For the text-containing cell, return its midpoint in (X, Y) coordinate format. 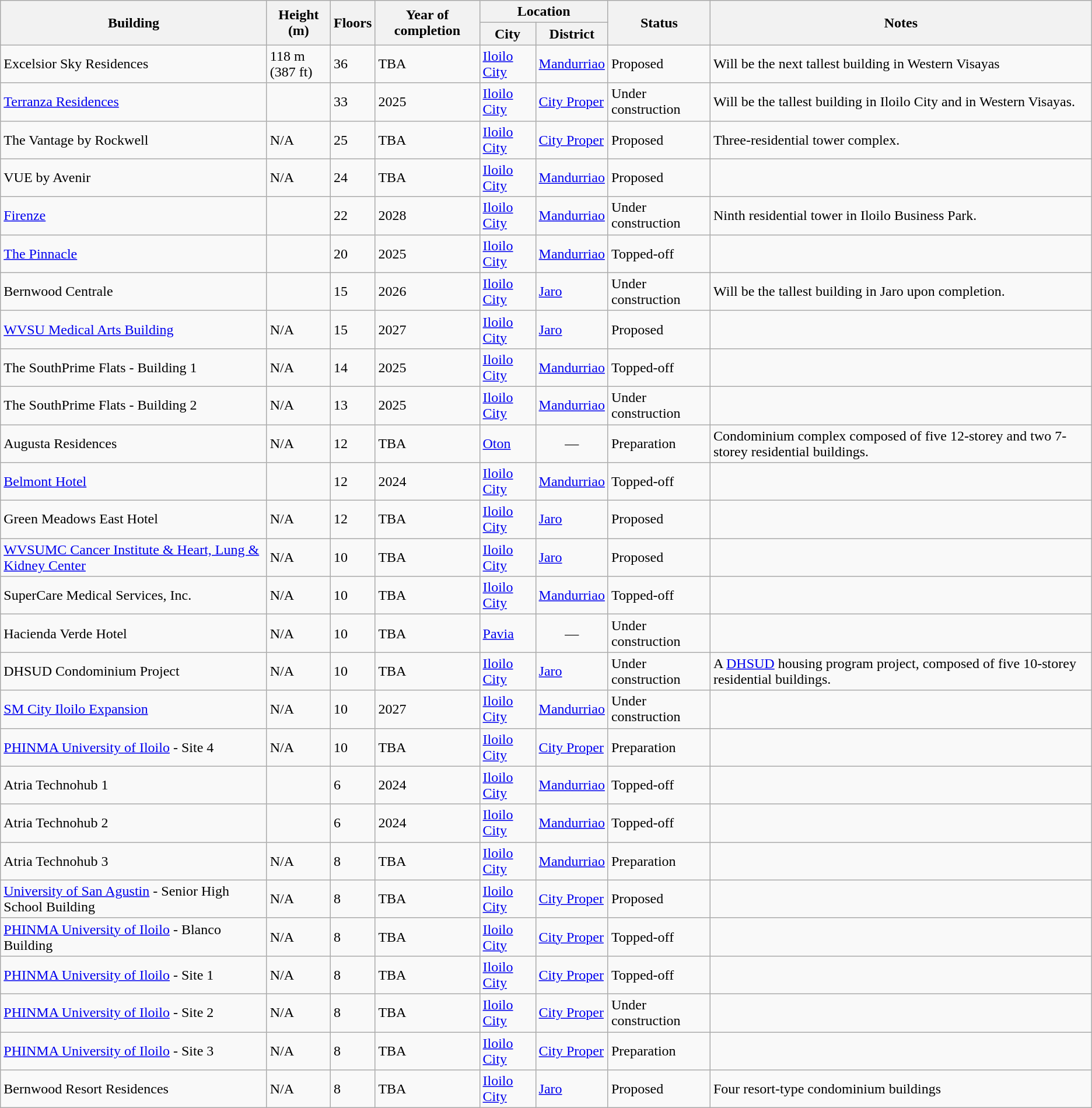
WVSUMC Cancer Institute & Heart, Lung & Kidney Center (134, 558)
Atria Technohub 3 (134, 861)
Green Meadows East Hotel (134, 519)
VUE by Avenir (134, 177)
20 (353, 253)
The Pinnacle (134, 253)
Will be the tallest building in Iloilo City and in Western Visayas. (901, 102)
Height (m) (299, 23)
13 (353, 405)
Bernwood Resort Residences (134, 1089)
22 (353, 216)
PHINMA University of Iloilo - Site 1 (134, 974)
Year of completion (427, 23)
PHINMA University of Iloilo - Site 3 (134, 1050)
SM City Iloilo Expansion (134, 709)
Notes (901, 23)
A DHSUD housing program project, composed of five 10-storey residential buildings. (901, 671)
Will be the tallest building in Jaro upon completion. (901, 292)
Four resort-type condominium buildings (901, 1089)
2026 (427, 292)
Building (134, 23)
2028 (427, 216)
14 (353, 368)
Ninth residential tower in Iloilo Business Park. (901, 216)
Status (659, 23)
Bernwood Centrale (134, 292)
SuperCare Medical Services, Inc. (134, 595)
24 (353, 177)
PHINMA University of Iloilo - Site 4 (134, 747)
Three-residential tower complex. (901, 140)
33 (353, 102)
The SouthPrime Flats - Building 2 (134, 405)
118 m(387 ft) (299, 64)
Augusta Residences (134, 443)
Excelsior Sky Residences (134, 64)
Pavia (508, 634)
University of San Agustin - Senior High School Building (134, 899)
DHSUD Condominium Project (134, 671)
36 (353, 64)
Location (544, 12)
Belmont Hotel (134, 482)
25 (353, 140)
District (572, 34)
PHINMA University of Iloilo - Site 2 (134, 1013)
Atria Technohub 1 (134, 785)
PHINMA University of Iloilo - Blanco Building (134, 937)
The SouthPrime Flats - Building 1 (134, 368)
Floors (353, 23)
Will be the next tallest building in Western Visayas (901, 64)
Oton (508, 443)
Hacienda Verde Hotel (134, 634)
WVSU Medical Arts Building (134, 329)
The Vantage by Rockwell (134, 140)
City (508, 34)
Terranza Residences (134, 102)
Firenze (134, 216)
Condominium complex composed of five 12-storey and two 7-storey residential buildings. (901, 443)
Atria Technohub 2 (134, 823)
